From the cell containing the given text, extract its center point as [X, Y] coordinate. 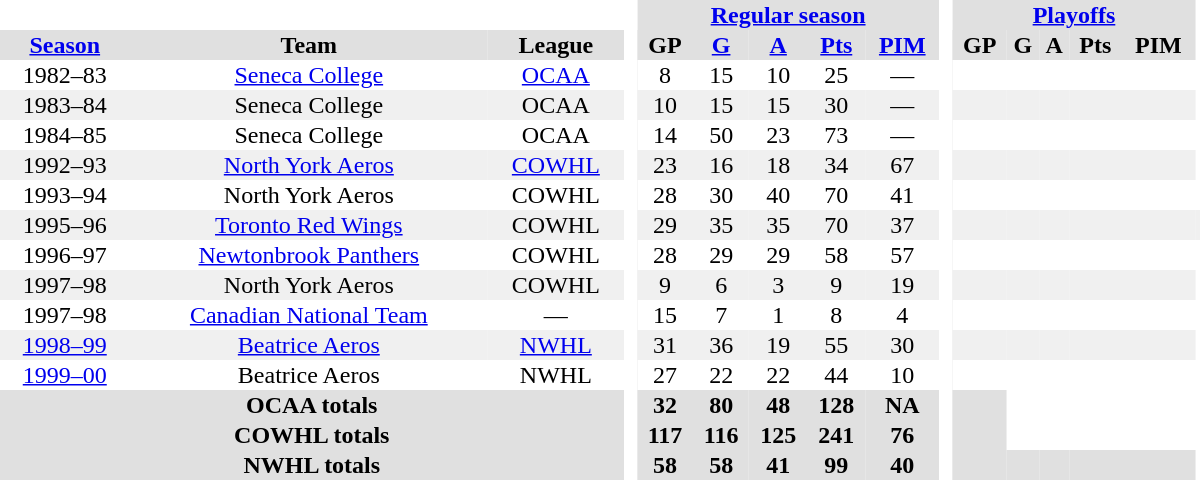
NA [902, 405]
1993–94 [65, 195]
1984–85 [65, 135]
99 [836, 465]
76 [902, 435]
Newtonbrook Panthers [310, 255]
7 [721, 315]
Toronto Red Wings [310, 225]
16 [721, 165]
1996–97 [65, 255]
55 [836, 345]
36 [721, 345]
48 [778, 405]
1995–96 [65, 225]
57 [902, 255]
Canadian National Team [310, 315]
32 [665, 405]
COWHL totals [312, 435]
25 [836, 75]
Season [65, 45]
116 [721, 435]
Playoffs [1074, 15]
128 [836, 405]
27 [665, 375]
50 [721, 135]
1982–83 [65, 75]
67 [902, 165]
80 [721, 405]
34 [836, 165]
44 [836, 375]
6 [721, 285]
73 [836, 135]
241 [836, 435]
125 [778, 435]
4 [902, 315]
31 [665, 345]
14 [665, 135]
1992–93 [65, 165]
18 [778, 165]
1998–99 [65, 345]
1999–00 [65, 375]
117 [665, 435]
League [556, 45]
1983–84 [65, 105]
Team [310, 45]
NWHL totals [312, 465]
37 [902, 225]
Regular season [788, 15]
3 [778, 285]
OCAA totals [312, 405]
1 [778, 315]
